Determine the [X, Y] coordinate at the center of the cell enclosing the given text.  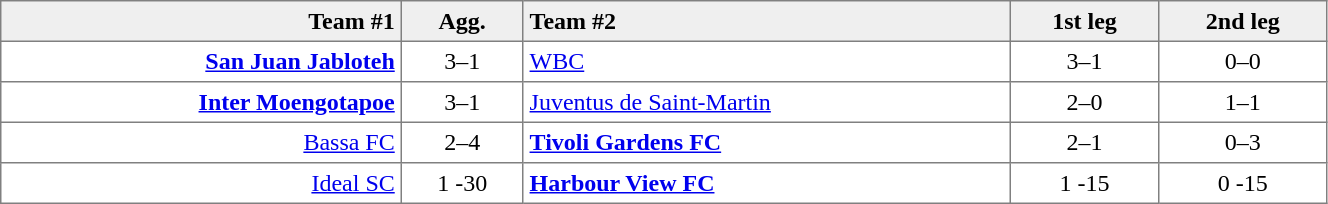
0–3 [1242, 142]
Agg. [462, 21]
Bassa FC [202, 142]
0–0 [1242, 61]
1 -15 [1084, 183]
2nd leg [1242, 21]
2–0 [1084, 102]
1 -30 [462, 183]
2–4 [462, 142]
Juventus de Saint-Martin [766, 102]
WBC [766, 61]
Team #1 [202, 21]
San Juan Jabloteh [202, 61]
Inter Moengotapoe [202, 102]
1–1 [1242, 102]
0 -15 [1242, 183]
2–1 [1084, 142]
Team #2 [766, 21]
Tivoli Gardens FC [766, 142]
Harbour View FC [766, 183]
1st leg [1084, 21]
Ideal SC [202, 183]
